Extract the [X, Y] coordinate from the center of the cell holding the provided text.  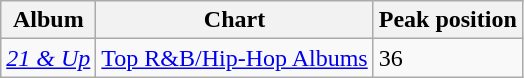
36 [448, 58]
Peak position [448, 20]
Album [48, 20]
Top R&B/Hip-Hop Albums [234, 58]
Chart [234, 20]
21 & Up [48, 58]
